Search for the cell housing the specified text and yield its (X, Y) center coordinate. 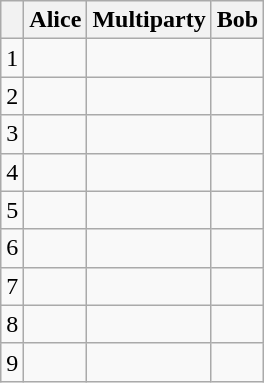
5 (12, 210)
6 (12, 248)
Bob (237, 20)
8 (12, 324)
1 (12, 58)
2 (12, 96)
3 (12, 134)
Multiparty (149, 20)
9 (12, 362)
7 (12, 286)
4 (12, 172)
Alice (56, 20)
